Locate the cell with the specified text and output its [x, y] center coordinate. 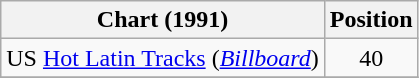
Chart (1991) [163, 20]
40 [371, 58]
Position [371, 20]
US Hot Latin Tracks (Billboard) [163, 58]
